Return [X, Y] of the center of cell containing provided text 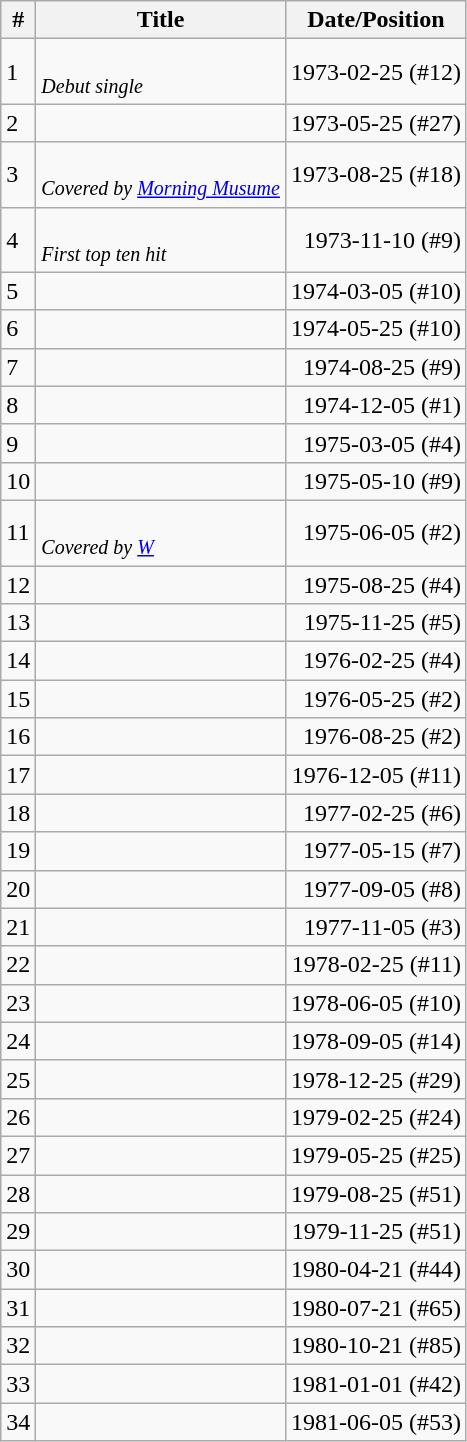
1978-09-05 (#14) [376, 1041]
1979-05-25 (#25) [376, 1155]
4 [18, 240]
1973-11-10 (#9) [376, 240]
1976-08-25 (#2) [376, 737]
25 [18, 1079]
1973-02-25 (#12) [376, 72]
12 [18, 585]
1979-02-25 (#24) [376, 1117]
18 [18, 813]
30 [18, 1270]
21 [18, 927]
Title [161, 20]
1980-07-21 (#65) [376, 1308]
13 [18, 623]
1977-09-05 (#8) [376, 889]
26 [18, 1117]
1 [18, 72]
Debut single [161, 72]
1973-05-25 (#27) [376, 123]
1976-05-25 (#2) [376, 699]
1977-02-25 (#6) [376, 813]
1981-01-01 (#42) [376, 1384]
1980-10-21 (#85) [376, 1346]
Covered by Morning Musume [161, 174]
1979-11-25 (#51) [376, 1232]
1974-08-25 (#9) [376, 367]
17 [18, 775]
1976-02-25 (#4) [376, 661]
1977-05-15 (#7) [376, 851]
1974-05-25 (#10) [376, 329]
20 [18, 889]
1975-05-10 (#9) [376, 481]
1976-12-05 (#11) [376, 775]
24 [18, 1041]
5 [18, 291]
1978-12-25 (#29) [376, 1079]
1974-12-05 (#1) [376, 405]
31 [18, 1308]
16 [18, 737]
23 [18, 1003]
# [18, 20]
Covered by W [161, 532]
9 [18, 443]
28 [18, 1193]
15 [18, 699]
Date/Position [376, 20]
3 [18, 174]
29 [18, 1232]
33 [18, 1384]
32 [18, 1346]
2 [18, 123]
1978-02-25 (#11) [376, 965]
1980-04-21 (#44) [376, 1270]
27 [18, 1155]
10 [18, 481]
19 [18, 851]
14 [18, 661]
1978-06-05 (#10) [376, 1003]
First top ten hit [161, 240]
6 [18, 329]
1977-11-05 (#3) [376, 927]
1975-08-25 (#4) [376, 585]
11 [18, 532]
22 [18, 965]
1974-03-05 (#10) [376, 291]
34 [18, 1422]
1975-11-25 (#5) [376, 623]
8 [18, 405]
1981-06-05 (#53) [376, 1422]
7 [18, 367]
1975-03-05 (#4) [376, 443]
1975-06-05 (#2) [376, 532]
1973-08-25 (#18) [376, 174]
1979-08-25 (#51) [376, 1193]
